Extract the (X, Y) coordinate from the center of the cell holding the provided text.  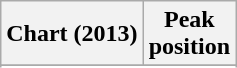
Peakposition (189, 34)
Chart (2013) (72, 34)
